Provide the (X, Y) coordinate of the cell's center where the given text is located.  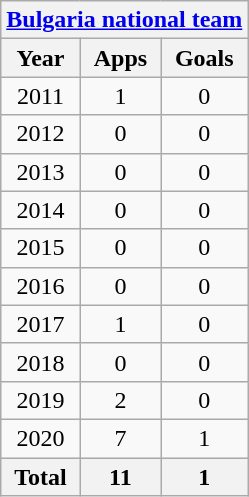
Goals (204, 58)
Total (40, 477)
2013 (40, 172)
2019 (40, 400)
2020 (40, 438)
2015 (40, 248)
2 (120, 400)
Bulgaria national team (124, 20)
Year (40, 58)
2018 (40, 362)
Apps (120, 58)
7 (120, 438)
2012 (40, 134)
2016 (40, 286)
2014 (40, 210)
11 (120, 477)
2011 (40, 96)
2017 (40, 324)
